Pinpoint the cell where the given text exists, returning its (X, Y) midpoint coordinate. 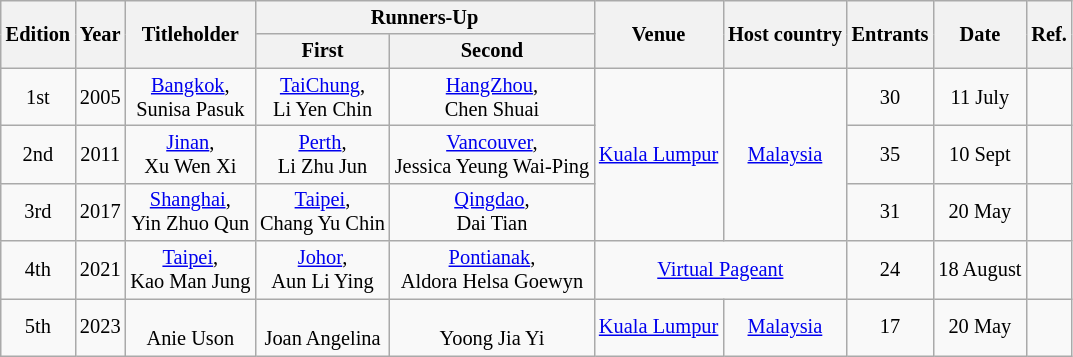
31 (890, 212)
2021 (100, 270)
11 July (980, 97)
First (322, 51)
Host country (785, 34)
TaiChung, Li Yen Chin (322, 97)
30 (890, 97)
Perth, Li Zhu Jun (322, 154)
Qingdao, Dai Tian (492, 212)
24 (890, 270)
35 (890, 154)
3rd (38, 212)
2011 (100, 154)
Vancouver, Jessica Yeung Wai-Ping (492, 154)
Anie Uson (190, 327)
Ref. (1048, 34)
Joan Angelina (322, 327)
Taipei, Kao Man Jung (190, 270)
Yoong Jia Yi (492, 327)
Johor, Aun Li Ying (322, 270)
HangZhou, Chen Shuai (492, 97)
Date (980, 34)
Year (100, 34)
Titleholder (190, 34)
2017 (100, 212)
Venue (658, 34)
Runners-Up (424, 17)
17 (890, 327)
2023 (100, 327)
Shanghai, Yin Zhuo Qun (190, 212)
Jinan, Xu Wen Xi (190, 154)
1st (38, 97)
2nd (38, 154)
18 August (980, 270)
Taipei, Chang Yu Chin (322, 212)
Virtual Pageant (720, 270)
5th (38, 327)
10 Sept (980, 154)
4th (38, 270)
Second (492, 51)
Pontianak, Aldora Helsa Goewyn (492, 270)
Edition (38, 34)
Entrants (890, 34)
Bangkok, Sunisa Pasuk (190, 97)
2005 (100, 97)
